Find where the given text appears and provide that cell's center as [x, y] coordinate. 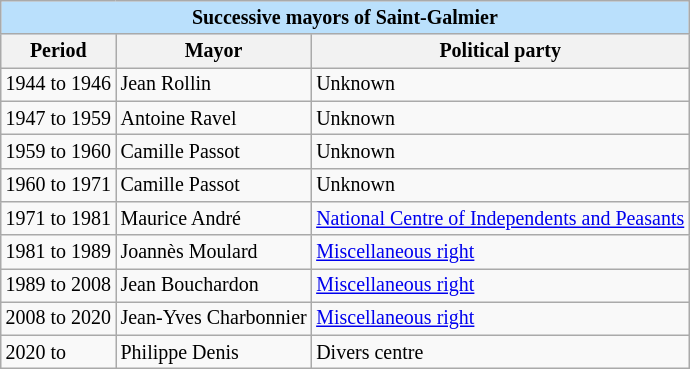
1944 to 1946 [58, 84]
Successive mayors of Saint-Galmier [345, 18]
Jean-Yves Charbonnier [214, 318]
1947 to 1959 [58, 118]
1960 to 1971 [58, 184]
Period [58, 52]
National Centre of Independents and Peasants [500, 218]
1989 to 2008 [58, 286]
Antoine Ravel [214, 118]
Philippe Denis [214, 352]
1959 to 1960 [58, 152]
Joannès Moulard [214, 252]
1981 to 1989 [58, 252]
Mayor [214, 52]
Maurice André [214, 218]
Jean Bouchardon [214, 286]
1971 to 1981 [58, 218]
2008 to 2020 [58, 318]
Divers centre [500, 352]
2020 to [58, 352]
Jean Rollin [214, 84]
Political party [500, 52]
